For the text-containing cell, return its midpoint in (x, y) coordinate format. 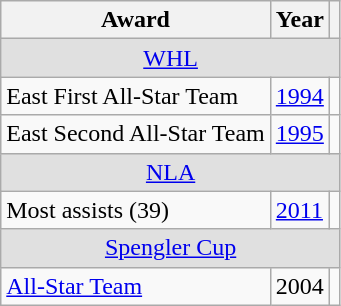
Award (136, 20)
1995 (300, 134)
NLA (171, 172)
East Second All-Star Team (136, 134)
Most assists (39) (136, 210)
All-Star Team (136, 286)
East First All-Star Team (136, 96)
2011 (300, 210)
2004 (300, 286)
Year (300, 20)
1994 (300, 96)
Spengler Cup (171, 248)
WHL (171, 58)
